Capture the cell that displays the provided text and extract its [X, Y] central coordinate. 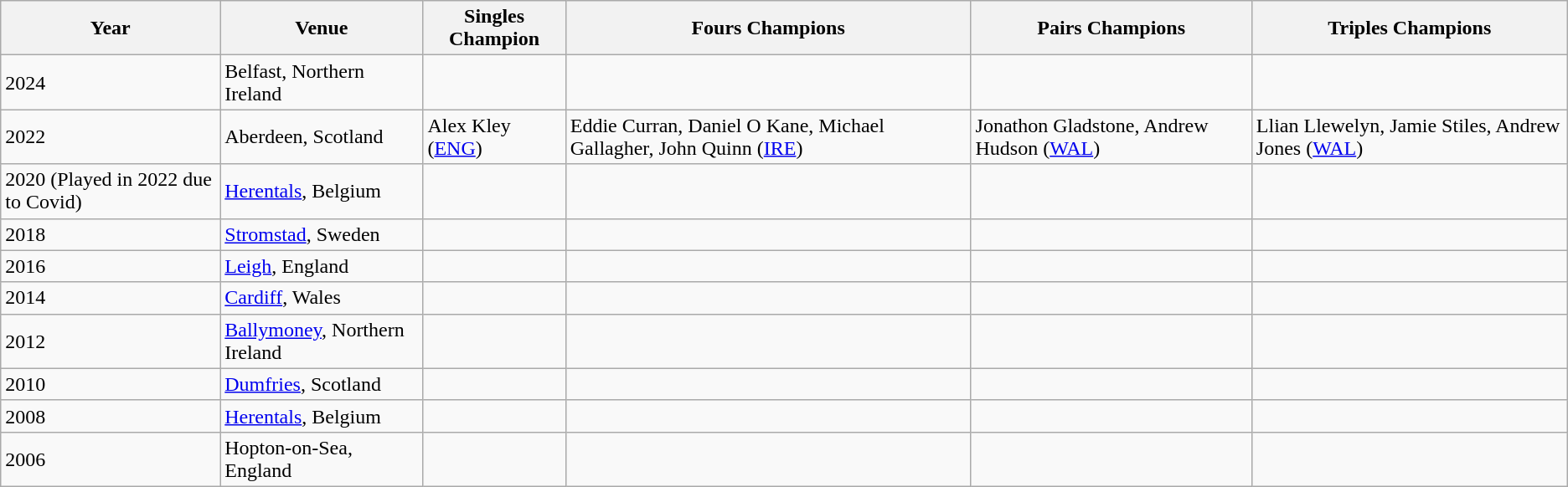
2006 [111, 459]
2020 (Played in 2022 due to Covid) [111, 191]
Year [111, 28]
Hopton-on-Sea, England [322, 459]
Aberdeen, Scotland [322, 137]
Belfast, Northern Ireland [322, 82]
Singles Champion [494, 28]
2022 [111, 137]
Fours Champions [768, 28]
Venue [322, 28]
2016 [111, 266]
Ballymoney, Northern Ireland [322, 341]
Jonathon Gladstone, Andrew Hudson (WAL) [1111, 137]
2024 [111, 82]
Stromstad, Sweden [322, 234]
Alex Kley (ENG) [494, 137]
Pairs Champions [1111, 28]
2010 [111, 384]
2014 [111, 298]
Leigh, England [322, 266]
2012 [111, 341]
2008 [111, 416]
Cardiff, Wales [322, 298]
Eddie Curran, Daniel O Kane, Michael Gallagher, John Quinn (IRE) [768, 137]
Dumfries, Scotland [322, 384]
Llian Llewelyn, Jamie Stiles, Andrew Jones (WAL) [1409, 137]
2018 [111, 234]
Triples Champions [1409, 28]
